Return the [x, y] coordinate for the center point of the cell that contains the specified text.  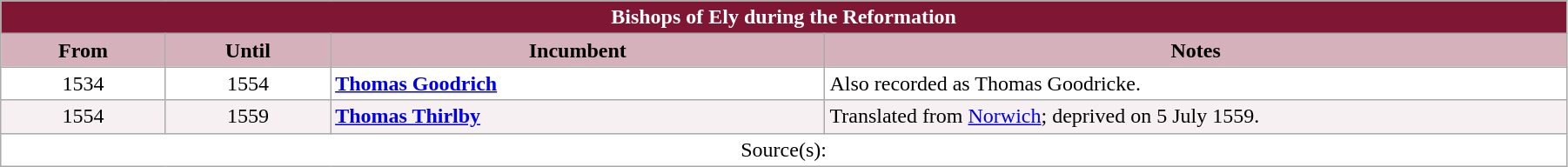
Until [247, 50]
Translated from Norwich; deprived on 5 July 1559. [1196, 117]
Also recorded as Thomas Goodricke. [1196, 83]
Bishops of Ely during the Reformation [784, 17]
Source(s): [784, 150]
From [84, 50]
1534 [84, 83]
Thomas Thirlby [578, 117]
Notes [1196, 50]
1559 [247, 117]
Incumbent [578, 50]
Thomas Goodrich [578, 83]
